Search for the cell housing the specified text and yield its (x, y) center coordinate. 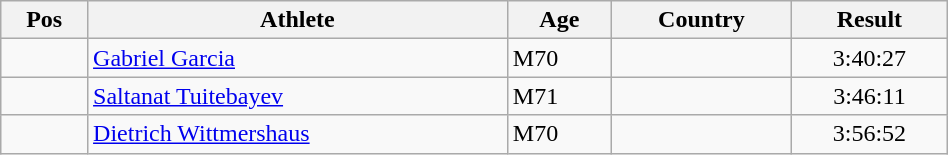
Age (559, 20)
M71 (559, 96)
Pos (44, 20)
Gabriel Garcia (298, 58)
Result (870, 20)
3:40:27 (870, 58)
Country (701, 20)
Saltanat Tuitebayev (298, 96)
3:46:11 (870, 96)
Dietrich Wittmershaus (298, 134)
3:56:52 (870, 134)
Athlete (298, 20)
